Provide the [X, Y] coordinate of the cell's center where the given text is located.  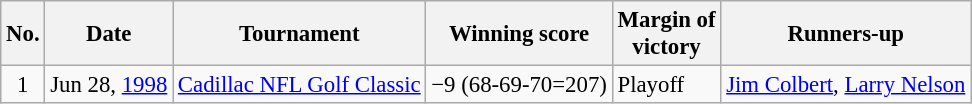
No. [23, 34]
Runners-up [846, 34]
Playoff [666, 85]
Tournament [300, 34]
−9 (68-69-70=207) [519, 85]
Date [109, 34]
Margin ofvictory [666, 34]
Winning score [519, 34]
Jim Colbert, Larry Nelson [846, 85]
1 [23, 85]
Cadillac NFL Golf Classic [300, 85]
Jun 28, 1998 [109, 85]
